From the cell containing the given text, extract its center point as [X, Y] coordinate. 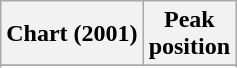
Peakposition [189, 34]
Chart (2001) [72, 34]
